Return the (X, Y) coordinate for the center point of the cell that contains the specified text.  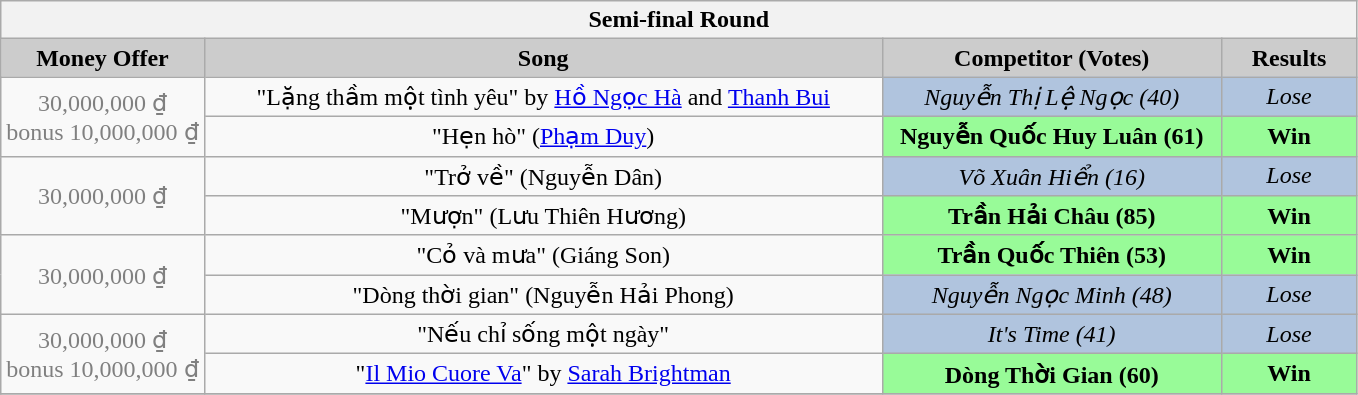
Nguyễn Quốc Huy Luân (61) (1052, 136)
Võ Xuân Hiển (16) (1052, 176)
It's Time (41) (1052, 334)
Semi-final Round (679, 20)
Trần Hải Châu (85) (1052, 216)
Nguyễn Thị Lệ Ngọc (40) (1052, 97)
Competitor (Votes) (1052, 58)
"Dòng thời gian" (Nguyễn Hải Phong) (543, 295)
"Mượn" (Lưu Thiên Hương) (543, 216)
Results (1289, 58)
"Il Mio Cuore Va" by Sarah Brightman (543, 374)
"Trở về" (Nguyễn Dân) (543, 176)
"Hẹn hò" (Phạm Duy) (543, 136)
Song (543, 58)
Dòng Thời Gian (60) (1052, 374)
Money Offer (102, 58)
"Lặng thầm một tình yêu" by Hồ Ngọc Hà and Thanh Bui (543, 97)
Nguyễn Ngọc Minh (48) (1052, 295)
Trần Quốc Thiên (53) (1052, 255)
"Nếu chỉ sống một ngày" (543, 334)
"Cỏ và mưa" (Giáng Son) (543, 255)
